Return [x, y] of the center of cell containing provided text 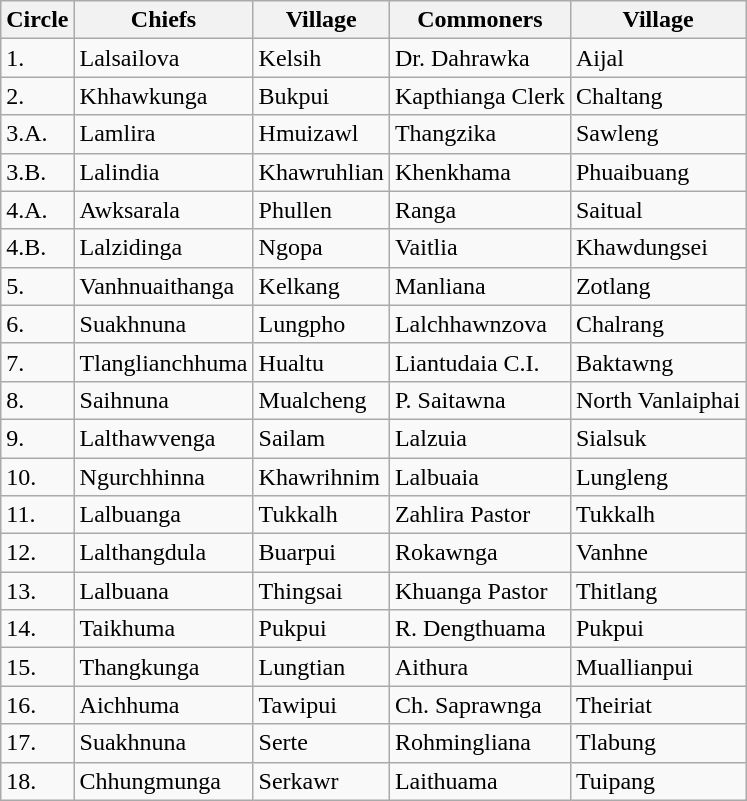
15. [38, 667]
Phuaibuang [658, 172]
Lalbuana [164, 591]
Thitlang [658, 591]
Awksarala [164, 210]
Lalbuanga [164, 515]
Chaltang [658, 96]
3.A. [38, 134]
Aithura [480, 667]
2. [38, 96]
Khuanga Pastor [480, 591]
Khawruhlian [321, 172]
11. [38, 515]
Dr. Dahrawka [480, 58]
Chhungmunga [164, 781]
3.B. [38, 172]
Circle [38, 20]
Saihnuna [164, 400]
Serte [321, 743]
17. [38, 743]
Khhawkunga [164, 96]
Lamlira [164, 134]
Sialsuk [658, 438]
Thangzika [480, 134]
12. [38, 553]
Laithuama [480, 781]
7. [38, 362]
Mualcheng [321, 400]
Vanhne [658, 553]
Lalthangdula [164, 553]
Thingsai [321, 591]
Lungpho [321, 324]
Phullen [321, 210]
Zahlira Pastor [480, 515]
Muallianpui [658, 667]
18. [38, 781]
Hmuizawl [321, 134]
Kapthianga Clerk [480, 96]
Theiriat [658, 705]
Baktawng [658, 362]
16. [38, 705]
10. [38, 477]
R. Dengthuama [480, 629]
Khawdungsei [658, 248]
Lungleng [658, 477]
Lalindia [164, 172]
Rohmingliana [480, 743]
Tuipang [658, 781]
Saitual [658, 210]
Serkawr [321, 781]
Tawipui [321, 705]
Buarpui [321, 553]
Tlabung [658, 743]
14. [38, 629]
Ngopa [321, 248]
Lalthawvenga [164, 438]
Lalchhawnzova [480, 324]
Lalzuia [480, 438]
Ranga [480, 210]
Taikhuma [164, 629]
Aijal [658, 58]
Vaitlia [480, 248]
1. [38, 58]
Commoners [480, 20]
Lalzidinga [164, 248]
Kelkang [321, 286]
Vanhnuaithanga [164, 286]
13. [38, 591]
Chalrang [658, 324]
Lungtian [321, 667]
Chiefs [164, 20]
Manliana [480, 286]
8. [38, 400]
Ch. Saprawnga [480, 705]
Sailam [321, 438]
Khenkhama [480, 172]
4.A. [38, 210]
Lalbuaia [480, 477]
4.B. [38, 248]
Zotlang [658, 286]
North Vanlaiphai [658, 400]
Tlanglianchhuma [164, 362]
Kelsih [321, 58]
Hualtu [321, 362]
Bukpui [321, 96]
Ngurchhinna [164, 477]
Aichhuma [164, 705]
Khawrihnim [321, 477]
5. [38, 286]
Sawleng [658, 134]
P. Saitawna [480, 400]
6. [38, 324]
9. [38, 438]
Thangkunga [164, 667]
Rokawnga [480, 553]
Lalsailova [164, 58]
Liantudaia C.I. [480, 362]
